Extract the [X, Y] coordinate from the center of the cell holding the provided text.  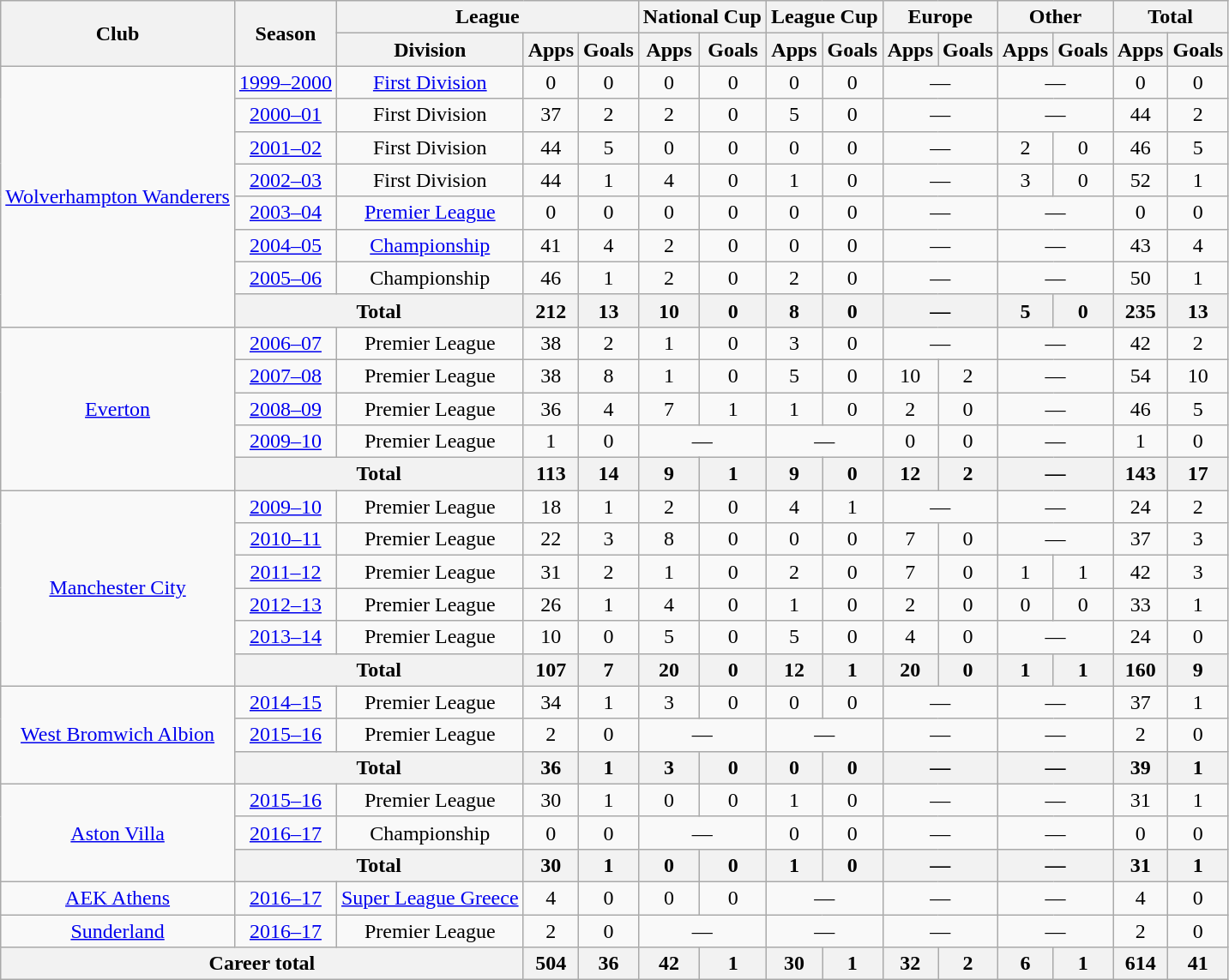
22 [551, 539]
52 [1141, 180]
Career total [262, 964]
17 [1198, 474]
2002–03 [285, 180]
212 [551, 310]
614 [1141, 964]
League Cup [824, 17]
2001–02 [285, 147]
Wolverhampton Wanderers [118, 196]
2011–12 [285, 572]
Division [430, 50]
Everton [118, 408]
2008–09 [285, 409]
18 [551, 507]
Club [118, 33]
2014–15 [285, 702]
107 [551, 670]
2012–13 [285, 604]
Aston Villa [118, 833]
2004–05 [285, 245]
54 [1141, 376]
Super League Greece [430, 898]
50 [1141, 278]
2005–06 [285, 278]
Other [1055, 17]
2003–04 [285, 213]
West Bromwich Albion [118, 735]
14 [609, 474]
504 [551, 964]
2010–11 [285, 539]
160 [1141, 670]
32 [910, 964]
39 [1141, 767]
AEK Athens [118, 898]
2013–14 [285, 637]
235 [1141, 310]
League [487, 17]
6 [1025, 964]
113 [551, 474]
33 [1141, 604]
43 [1141, 245]
2007–08 [285, 376]
Manchester City [118, 588]
2006–07 [285, 343]
26 [551, 604]
Sunderland [118, 930]
143 [1141, 474]
2000–01 [285, 115]
34 [551, 702]
Season [285, 33]
1999–2000 [285, 82]
National Cup [702, 17]
Europe [940, 17]
